For the text-containing cell, return its midpoint in (X, Y) coordinate format. 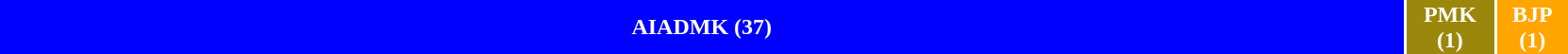
AIADMK (37) (702, 27)
BJP (1) (1532, 27)
PMK (1) (1451, 27)
